Identify which cell holds the provided text, then report its (X, Y) central coordinate. 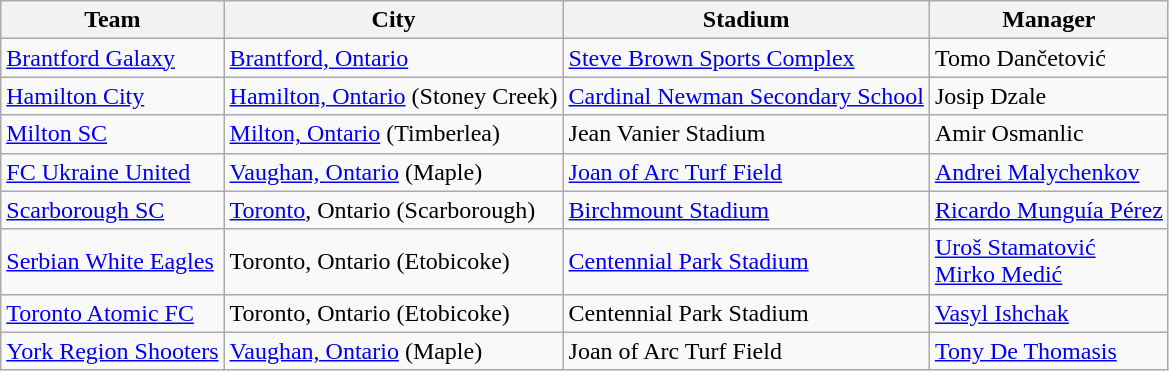
Josip Dzale (1048, 96)
FC Ukraine United (112, 172)
Milton SC (112, 134)
Toronto Atomic FC (112, 313)
Cardinal Newman Secondary School (746, 96)
Milton, Ontario (Timberlea) (394, 134)
Jean Vanier Stadium (746, 134)
Tomo Dančetović (1048, 58)
Brantford Galaxy (112, 58)
Toronto, Ontario (Scarborough) (394, 210)
York Region Shooters (112, 351)
Tony De Thomasis (1048, 351)
Uroš Stamatović Mirko Medić (1048, 262)
Brantford, Ontario (394, 58)
Hamilton City (112, 96)
Vasyl Ishchak (1048, 313)
Ricardo Munguía Pérez (1048, 210)
Serbian White Eagles (112, 262)
Team (112, 20)
Scarborough SC (112, 210)
Amir Osmanlic (1048, 134)
Andrei Malychenkov (1048, 172)
Stadium (746, 20)
Hamilton, Ontario (Stoney Creek) (394, 96)
Manager (1048, 20)
Birchmount Stadium (746, 210)
City (394, 20)
Steve Brown Sports Complex (746, 58)
